Locate the cell with the specified text and output its [X, Y] center coordinate. 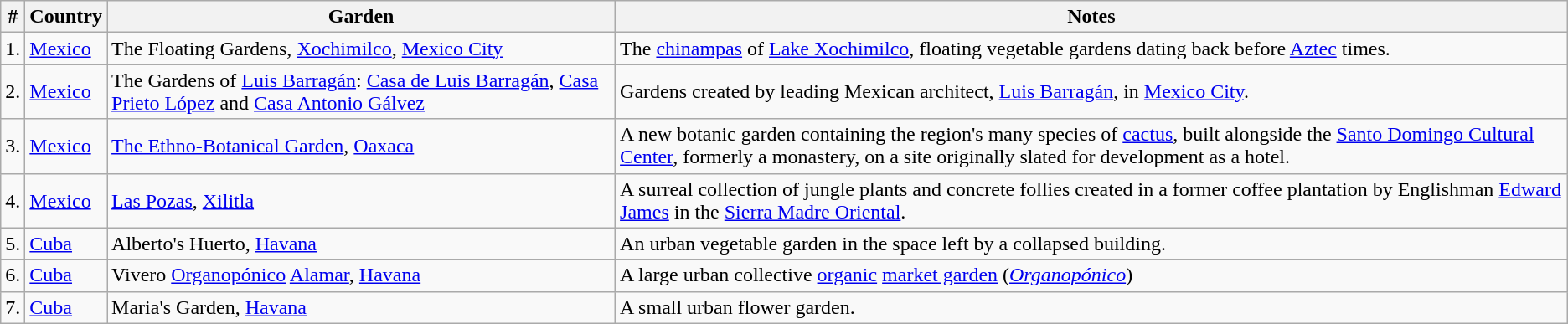
3. [13, 146]
1. [13, 49]
Garden [362, 17]
An urban vegetable garden in the space left by a collapsed building. [1092, 244]
A large urban collective organic market garden (Organopónico) [1092, 275]
The Floating Gardens, Xochimilco, Mexico City [362, 49]
The Ethno-Botanical Garden, Oaxaca [362, 146]
Alberto's Huerto, Havana [362, 244]
6. [13, 275]
4. [13, 201]
A small urban flower garden. [1092, 307]
7. [13, 307]
# [13, 17]
Maria's Garden, Havana [362, 307]
Notes [1092, 17]
The Gardens of Luis Barragán: Casa de Luis Barragán, Casa Prieto López and Casa Antonio Gálvez [362, 92]
Gardens created by leading Mexican architect, Luis Barragán, in Mexico City. [1092, 92]
Las Pozas, Xilitla [362, 201]
Vivero Organopónico Alamar, Havana [362, 275]
Country [66, 17]
The chinampas of Lake Xochimilco, floating vegetable gardens dating back before Aztec times. [1092, 49]
5. [13, 244]
2. [13, 92]
